Extract the [x, y] coordinate from the center of the cell holding the provided text.  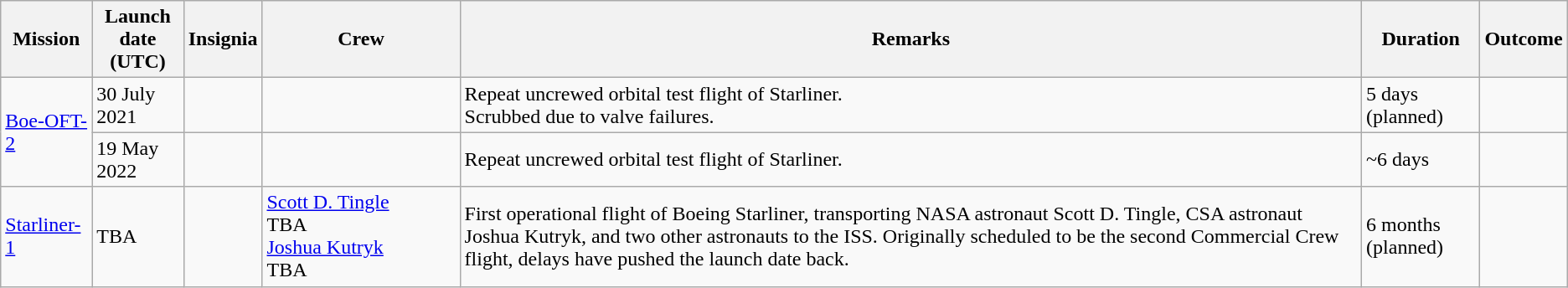
Repeat uncrewed orbital test flight of Starliner. [911, 159]
Scott D. TingleTBA Joshua KutrykTBA [361, 236]
Starliner-1 [47, 236]
TBA [138, 236]
~6 days [1421, 159]
6 months (planned) [1421, 236]
Duration [1421, 39]
Boe-OFT-2 [47, 132]
Mission [47, 39]
Crew [361, 39]
19 May 2022 [138, 159]
5 days(planned) [1421, 105]
Launch date(UTC) [138, 39]
Outcome [1524, 39]
Repeat uncrewed orbital test flight of Starliner.Scrubbed due to valve failures. [911, 105]
Remarks [911, 39]
Insignia [223, 39]
30 July 2021 [138, 105]
